For the text-containing cell, return its midpoint in (X, Y) coordinate format. 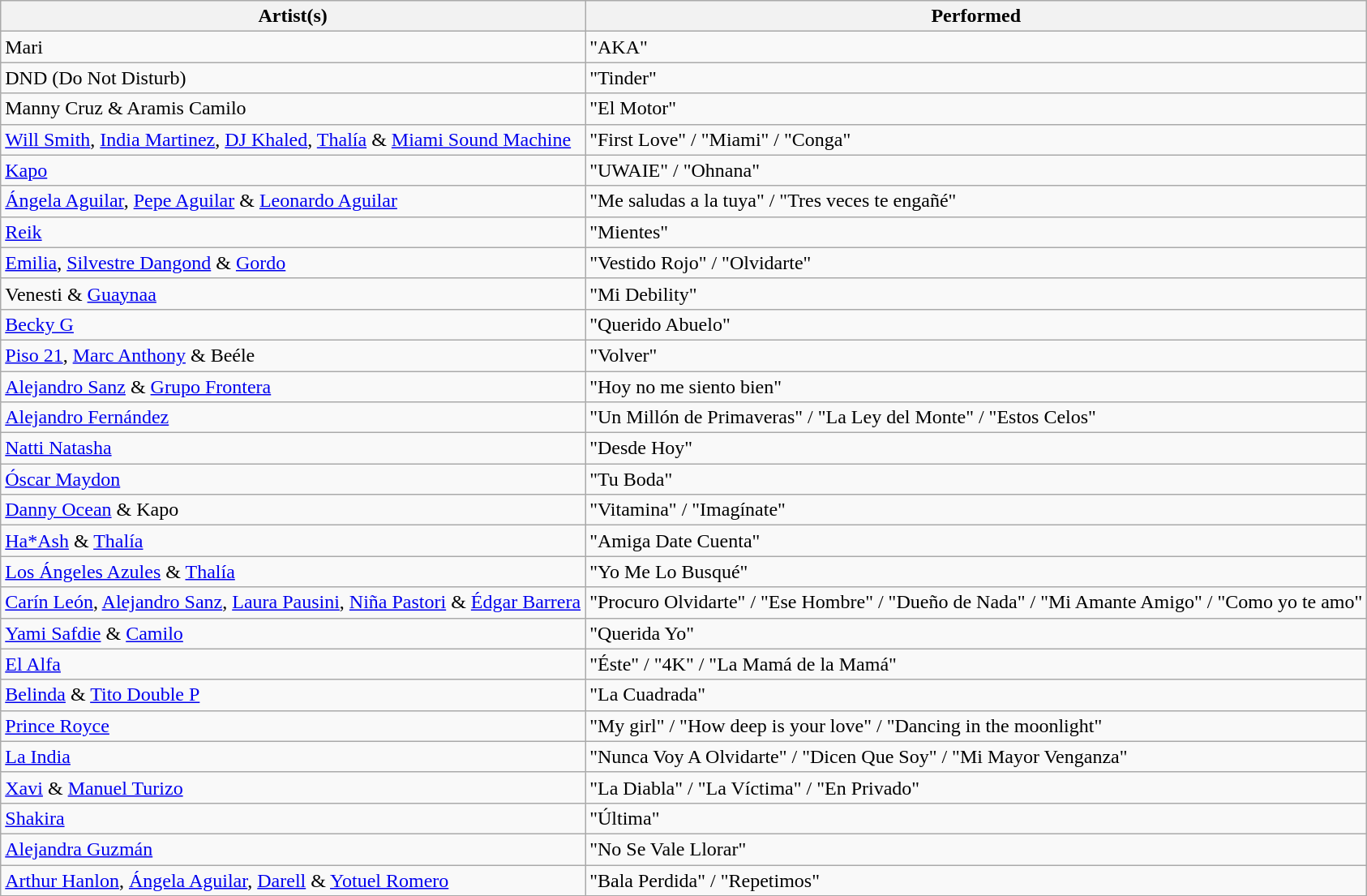
El Alfa (294, 664)
"Tu Boda" (976, 479)
"Éste" / "4K" / "La Mamá de la Mamá" (976, 664)
"Me saludas a la tuya" / "Tres veces te engañé" (976, 201)
"Mientes" (976, 232)
"Hoy no me siento bien" (976, 387)
Ha*Ash & Thalía (294, 541)
Piso 21, Marc Anthony & Beéle (294, 355)
Belinda & Tito Double P (294, 695)
Óscar Maydon (294, 479)
"Tinder" (976, 78)
"Nunca Voy A Olvidarte" / "Dicen Que Soy" / "Mi Mayor Venganza" (976, 757)
Yami Safdie & Camilo (294, 633)
"Desde Hoy" (976, 448)
"Un Millón de Primaveras" / "La Ley del Monte" / "Estos Celos" (976, 418)
Venesti & Guaynaa (294, 294)
"El Motor" (976, 109)
Reik (294, 232)
"AKA" (976, 47)
Becky G (294, 324)
"Vestido Rojo" / "Olvidarte" (976, 263)
Ángela Aguilar, Pepe Aguilar & Leonardo Aguilar (294, 201)
Arthur Hanlon, Ángela Aguilar, Darell & Yotuel Romero (294, 880)
Los Ángeles Azules & Thalía (294, 572)
"Última" (976, 818)
Prince Royce (294, 726)
Carín León, Alejandro Sanz, Laura Pausini, Niña Pastori & Édgar Barrera (294, 602)
"Vitamina" / "Imagínate" (976, 510)
La India (294, 757)
Alejandro Fernández (294, 418)
Performed (976, 16)
Danny Ocean & Kapo (294, 510)
DND (Do Not Disturb) (294, 78)
Xavi & Manuel Turizo (294, 787)
"La Cuadrada" (976, 695)
"Bala Perdida" / "Repetimos" (976, 880)
Manny Cruz & Aramis Camilo (294, 109)
"Volver" (976, 355)
Alejandro Sanz & Grupo Frontera (294, 387)
"No Se Vale Llorar" (976, 849)
"Querida Yo" (976, 633)
"La Diabla" / "La Víctima" / "En Privado" (976, 787)
Natti Natasha (294, 448)
"Amiga Date Cuenta" (976, 541)
Alejandra Guzmán (294, 849)
"Mi Debility" (976, 294)
"My girl" / "How deep is your love" / "Dancing in the moonlight" (976, 726)
Will Smith, India Martinez, DJ Khaled, Thalía & Miami Sound Machine (294, 139)
Mari (294, 47)
"UWAIE" / "Ohnana" (976, 170)
Emilia, Silvestre Dangond & Gordo (294, 263)
Shakira (294, 818)
Artist(s) (294, 16)
"First Love" / "Miami" / "Conga" (976, 139)
"Procuro Olvidarte" / "Ese Hombre" / "Dueño de Nada" / "Mi Amante Amigo" / "Como yo te amo" (976, 602)
"Querido Abuelo" (976, 324)
Kapo (294, 170)
"Yo Me Lo Busqué" (976, 572)
